Return (X, Y) of the center of cell containing provided text 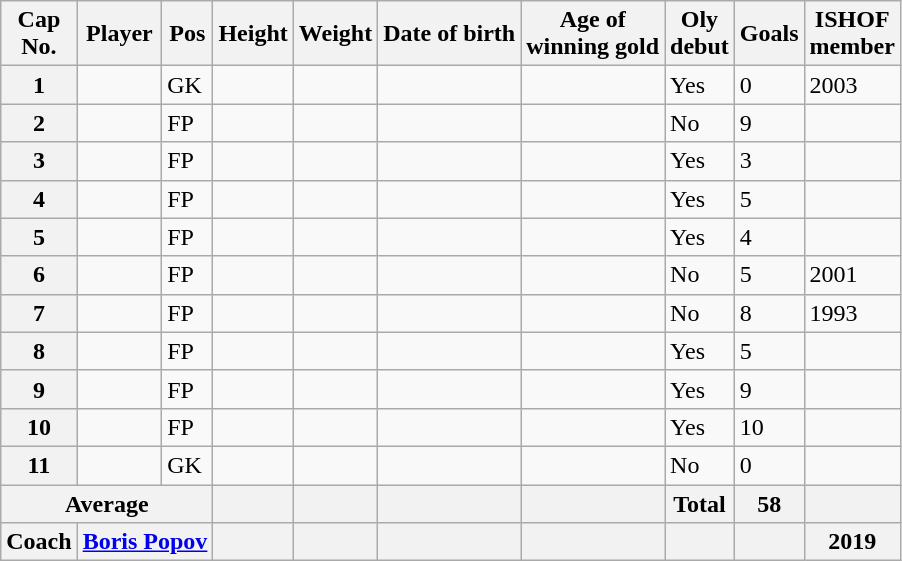
Boris Popov (145, 542)
7 (39, 313)
Average (107, 503)
1993 (852, 313)
Weight (335, 34)
2 (39, 123)
Height (253, 34)
2019 (852, 542)
2001 (852, 275)
1 (39, 85)
6 (39, 275)
2003 (852, 85)
ISHOFmember (852, 34)
Total (700, 503)
Pos (188, 34)
11 (39, 465)
Player (120, 34)
58 (769, 503)
Age ofwinning gold (593, 34)
Coach (39, 542)
Date of birth (450, 34)
Goals (769, 34)
Olydebut (700, 34)
CapNo. (39, 34)
